Find where the given text appears and provide that cell's center as (X, Y) coordinate. 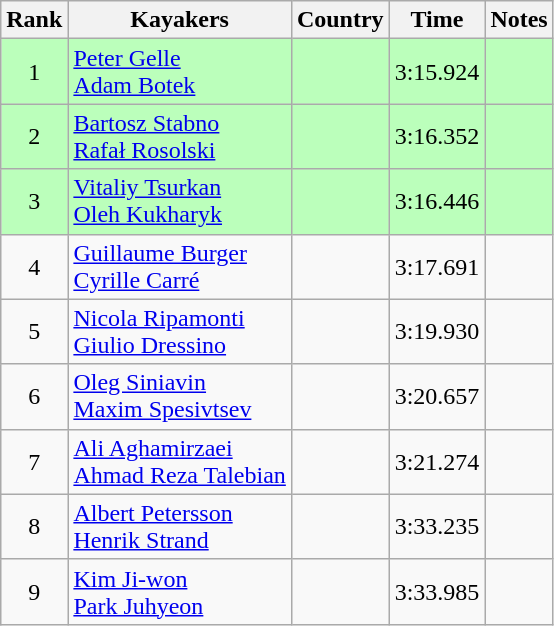
6 (34, 396)
4 (34, 266)
3:20.657 (437, 396)
2 (34, 136)
9 (34, 592)
7 (34, 462)
3:33.985 (437, 592)
Rank (34, 20)
1 (34, 72)
Nicola RipamontiGiulio Dressino (180, 332)
Vitaliy TsurkanOleh Kukharyk (180, 202)
Bartosz StabnoRafał Rosolski (180, 136)
Albert PeterssonHenrik Strand (180, 526)
Guillaume BurgerCyrille Carré (180, 266)
3:15.924 (437, 72)
3 (34, 202)
Peter GelleAdam Botek (180, 72)
Oleg SiniavinMaxim Spesivtsev (180, 396)
Ali AghamirzaeiAhmad Reza Talebian (180, 462)
3:19.930 (437, 332)
3:17.691 (437, 266)
Kayakers (180, 20)
5 (34, 332)
3:16.352 (437, 136)
3:33.235 (437, 526)
3:16.446 (437, 202)
Kim Ji-wonPark Juhyeon (180, 592)
Time (437, 20)
Country (340, 20)
Notes (519, 20)
3:21.274 (437, 462)
8 (34, 526)
